Return the (x, y) coordinate for the center point of the cell that contains the specified text.  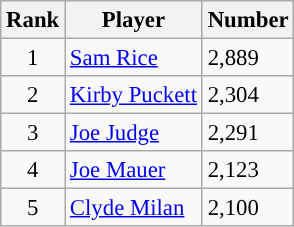
2,304 (248, 95)
Player (134, 20)
2 (33, 95)
Joe Judge (134, 133)
3 (33, 133)
4 (33, 170)
Kirby Puckett (134, 95)
2,889 (248, 58)
5 (33, 208)
Sam Rice (134, 58)
Rank (33, 20)
2,123 (248, 170)
Joe Mauer (134, 170)
Number (248, 20)
Clyde Milan (134, 208)
2,291 (248, 133)
2,100 (248, 208)
1 (33, 58)
